Extract the [X, Y] coordinate from the center of the cell holding the provided text.  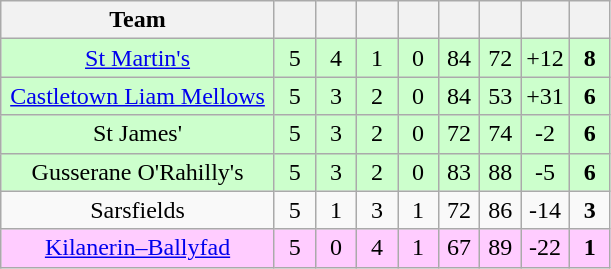
Castletown Liam Mellows [138, 96]
83 [460, 172]
-2 [546, 134]
89 [500, 248]
Sarsfields [138, 210]
Gusserane O'Rahilly's [138, 172]
8 [590, 58]
88 [500, 172]
+12 [546, 58]
St Martin's [138, 58]
-14 [546, 210]
-5 [546, 172]
74 [500, 134]
86 [500, 210]
Team [138, 20]
67 [460, 248]
-22 [546, 248]
53 [500, 96]
+31 [546, 96]
Kilanerin–Ballyfad [138, 248]
St James' [138, 134]
